Return [X, Y] of the center of cell containing provided text 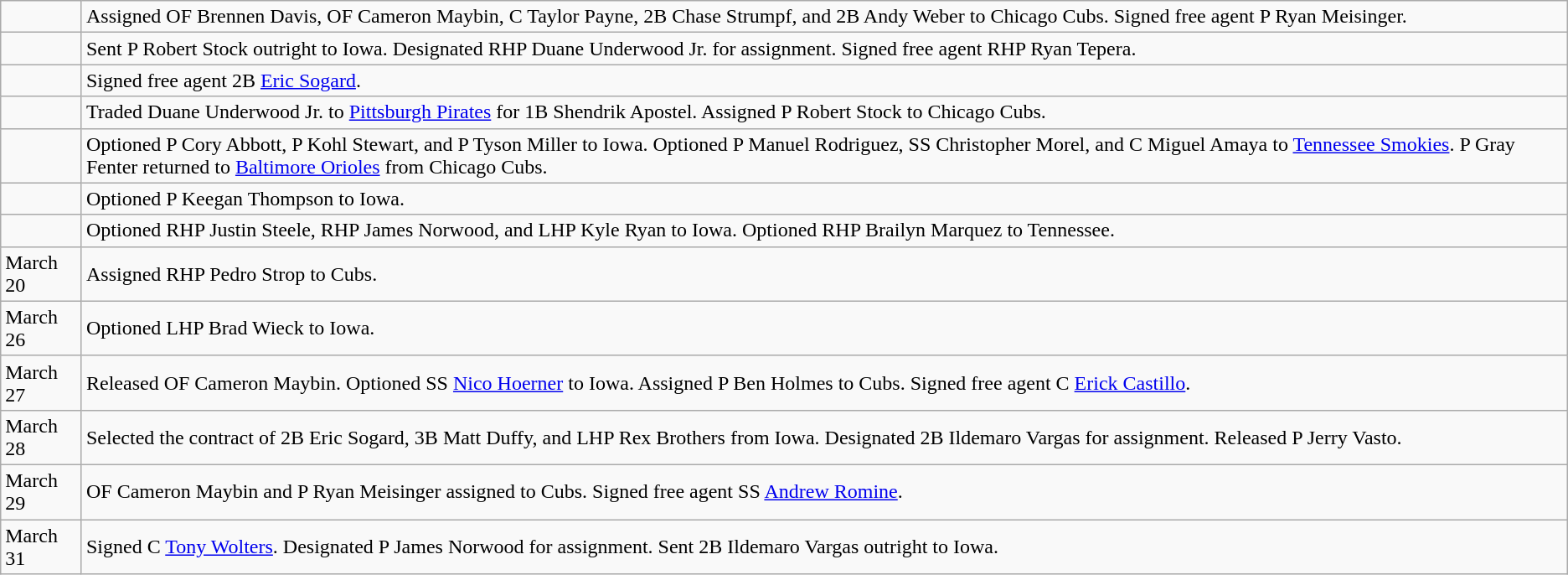
March 26 [42, 329]
March 28 [42, 438]
Signed C Tony Wolters. Designated P James Norwood for assignment. Sent 2B Ildemaro Vargas outright to Iowa. [824, 547]
Signed free agent 2B Eric Sogard. [824, 80]
Sent P Robert Stock outright to Iowa. Designated RHP Duane Underwood Jr. for assignment. Signed free agent RHP Ryan Tepera. [824, 49]
Traded Duane Underwood Jr. to Pittsburgh Pirates for 1B Shendrik Apostel. Assigned P Robert Stock to Chicago Cubs. [824, 112]
March 29 [42, 491]
Optioned LHP Brad Wieck to Iowa. [824, 329]
Released OF Cameron Maybin. Optioned SS Nico Hoerner to Iowa. Assigned P Ben Holmes to Cubs. Signed free agent C Erick Castillo. [824, 382]
Assigned RHP Pedro Strop to Cubs. [824, 273]
Optioned P Keegan Thompson to Iowa. [824, 199]
Optioned RHP Justin Steele, RHP James Norwood, and LHP Kyle Ryan to Iowa. Optioned RHP Brailyn Marquez to Tennessee. [824, 231]
March 31 [42, 547]
March 20 [42, 273]
OF Cameron Maybin and P Ryan Meisinger assigned to Cubs. Signed free agent SS Andrew Romine. [824, 491]
March 27 [42, 382]
